Search for the cell housing the specified text and yield its (x, y) center coordinate. 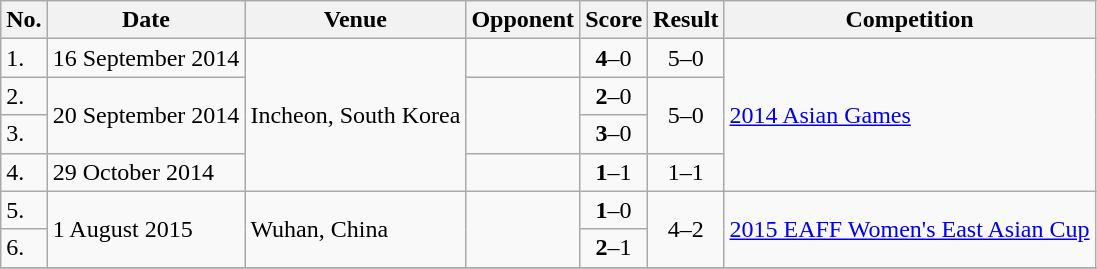
4–0 (614, 58)
5. (24, 210)
2–1 (614, 248)
2015 EAFF Women's East Asian Cup (910, 229)
6. (24, 248)
3–0 (614, 134)
2. (24, 96)
1–0 (614, 210)
Date (146, 20)
Incheon, South Korea (356, 115)
3. (24, 134)
Venue (356, 20)
4. (24, 172)
16 September 2014 (146, 58)
1. (24, 58)
20 September 2014 (146, 115)
1 August 2015 (146, 229)
Competition (910, 20)
4–2 (686, 229)
Opponent (523, 20)
Score (614, 20)
Wuhan, China (356, 229)
No. (24, 20)
2–0 (614, 96)
29 October 2014 (146, 172)
Result (686, 20)
2014 Asian Games (910, 115)
